Determine the (X, Y) coordinate at the center of the cell enclosing the given text.  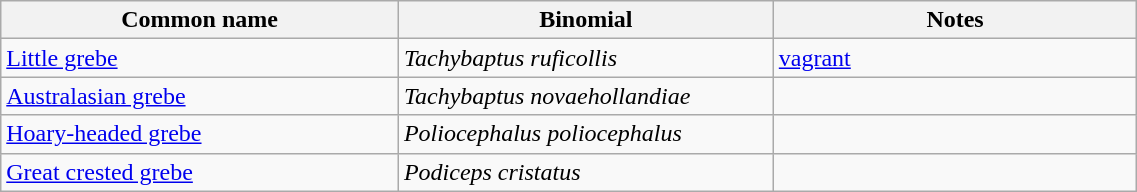
Little grebe (200, 58)
Great crested grebe (200, 172)
Hoary-headed grebe (200, 134)
Podiceps cristatus (586, 172)
Binomial (586, 20)
Notes (955, 20)
Australasian grebe (200, 96)
Tachybaptus ruficollis (586, 58)
Poliocephalus poliocephalus (586, 134)
Tachybaptus novaehollandiae (586, 96)
vagrant (955, 58)
Common name (200, 20)
